Locate the cell with the specified text and output its [X, Y] center coordinate. 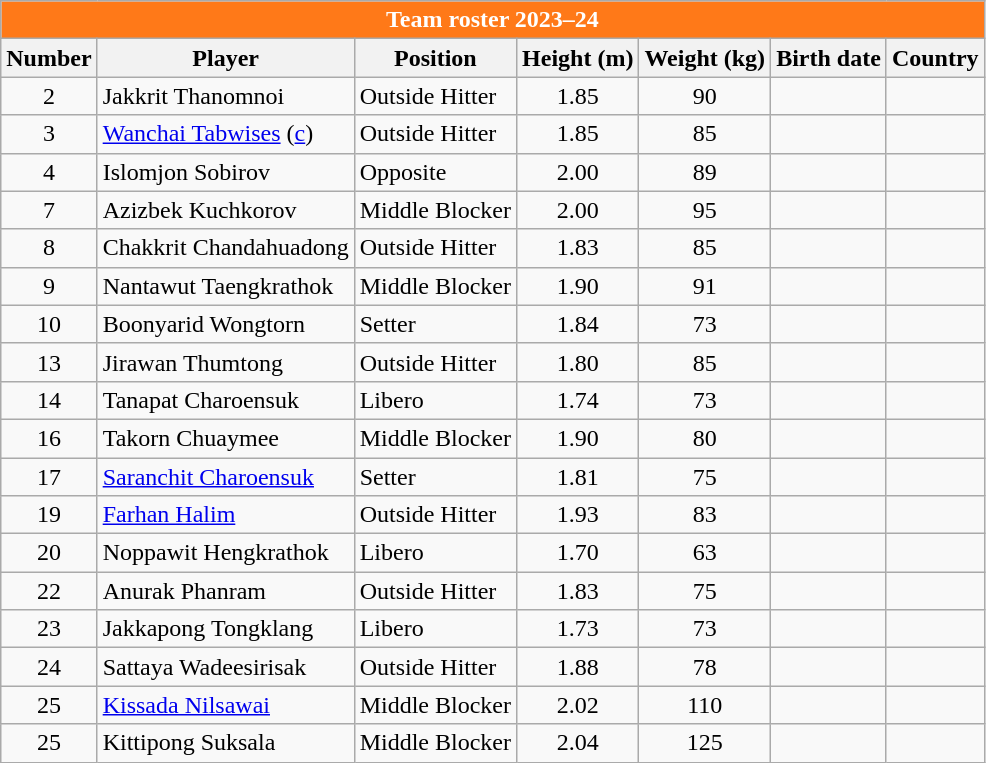
19 [49, 515]
Noppawit Hengkrathok [226, 553]
10 [49, 324]
2.02 [578, 705]
24 [49, 667]
Number [49, 58]
2.04 [578, 743]
Farhan Halim [226, 515]
Jakkapong Tongklang [226, 629]
Sattaya Wadeesirisak [226, 667]
16 [49, 438]
Country [935, 58]
Chakkrit Chandahuadong [226, 248]
7 [49, 210]
125 [705, 743]
3 [49, 134]
63 [705, 553]
4 [49, 172]
Weight (kg) [705, 58]
Azizbek Kuchkorov [226, 210]
9 [49, 286]
1.70 [578, 553]
1.80 [578, 362]
Anurak Phanram [226, 591]
91 [705, 286]
14 [49, 400]
95 [705, 210]
1.93 [578, 515]
13 [49, 362]
Height (m) [578, 58]
Team roster 2023–24 [492, 20]
90 [705, 96]
83 [705, 515]
Kittipong Suksala [226, 743]
1.74 [578, 400]
1.84 [578, 324]
Islomjon Sobirov [226, 172]
8 [49, 248]
89 [705, 172]
Jakkrit Thanomnoi [226, 96]
1.88 [578, 667]
20 [49, 553]
1.81 [578, 477]
22 [49, 591]
23 [49, 629]
1.73 [578, 629]
Birth date [829, 58]
Nantawut Taengkrathok [226, 286]
Wanchai Tabwises (c) [226, 134]
Boonyarid Wongtorn [226, 324]
2 [49, 96]
110 [705, 705]
Saranchit Charoensuk [226, 477]
78 [705, 667]
80 [705, 438]
Player [226, 58]
Jirawan Thumtong [226, 362]
Tanapat Charoensuk [226, 400]
Position [435, 58]
Kissada Nilsawai [226, 705]
Takorn Chuaymee [226, 438]
Opposite [435, 172]
17 [49, 477]
